Identify which cell holds the provided text, then report its [X, Y] central coordinate. 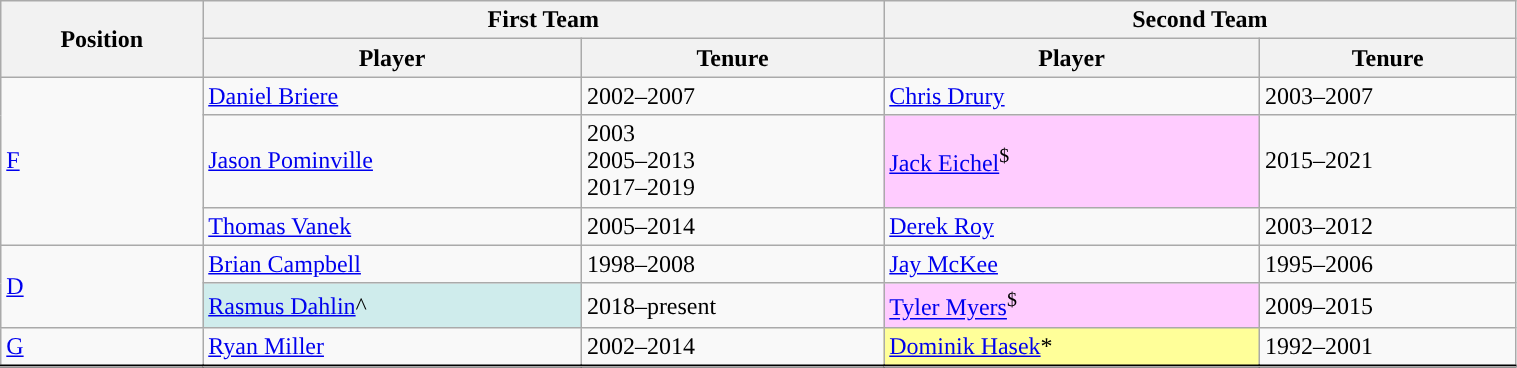
F [102, 161]
2003–2012 [1388, 226]
20032005–20132017–2019 [732, 161]
Daniel Briere [392, 96]
Jack Eichel$ [1072, 161]
2002–2014 [732, 348]
2018–present [732, 306]
Brian Campbell [392, 264]
Rasmus Dahlin^ [392, 306]
Thomas Vanek [392, 226]
Chris Drury [1072, 96]
Jason Pominville [392, 161]
G [102, 348]
Derek Roy [1072, 226]
2015–2021 [1388, 161]
Jay McKee [1072, 264]
2005–2014 [732, 226]
Dominik Hasek* [1072, 348]
1998–2008 [732, 264]
Second Team [1200, 20]
Ryan Miller [392, 348]
1992–2001 [1388, 348]
2002–2007 [732, 96]
First Team [544, 20]
Tyler Myers$ [1072, 306]
Position [102, 39]
2009–2015 [1388, 306]
2003–2007 [1388, 96]
D [102, 286]
1995–2006 [1388, 264]
